Determine the [X, Y] coordinate at the center of the cell enclosing the given text.  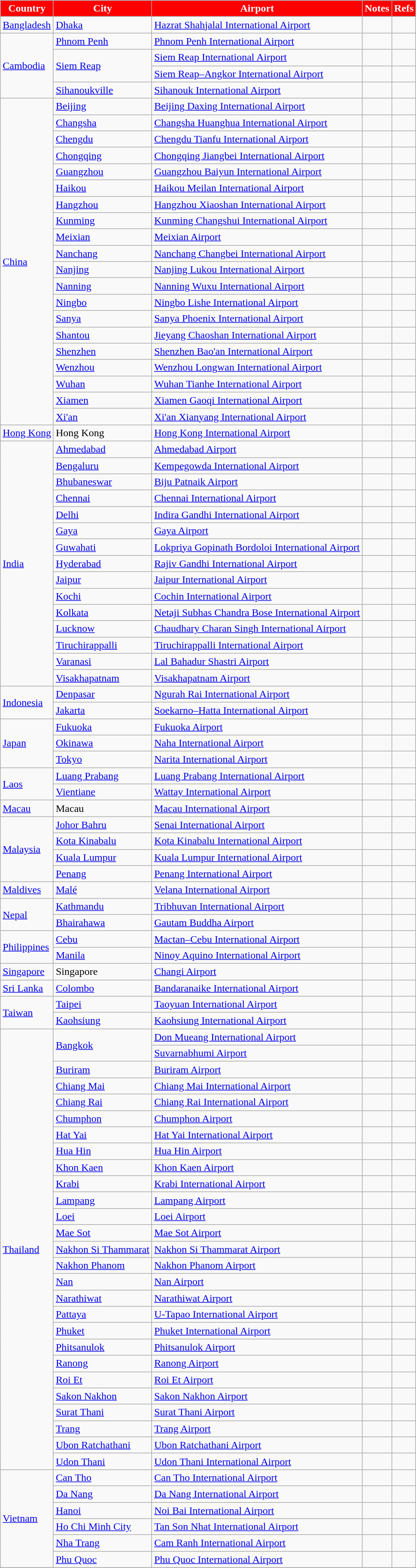
Chongqing Jiangbei International Airport [257, 155]
Jieyang Chaoshan International Airport [257, 335]
Nha Trang [102, 1543]
Mae Sot Airport [257, 1233]
Meixian [102, 237]
Da Nang International Airport [257, 1494]
Gaya [102, 531]
Kempegowda International Airport [257, 465]
Taoyuan International Airport [257, 1004]
Chengdu Tianfu International Airport [257, 139]
Hyderabad [102, 564]
Vietnam [27, 1518]
Chiang Mai International Airport [257, 1086]
U-Tapao International Airport [257, 1315]
Nanjing Lukou International Airport [257, 270]
Lucknow [102, 629]
Ranong Airport [257, 1363]
Kathmandu [102, 906]
Sri Lanka [27, 988]
Krabi International Airport [257, 1184]
Malaysia [27, 849]
Phu Quoc International Airport [257, 1559]
Hua Hin [102, 1151]
Chaudhary Charan Singh International Airport [257, 629]
Ranong [102, 1363]
Notes [377, 9]
Nepal [27, 914]
Lokpriya Gopinath Bordoloi International Airport [257, 547]
Johor Bahru [102, 825]
Bandaranaike International Airport [257, 988]
Nakhon Si Thammarat Airport [257, 1249]
Suvarnabhumi Airport [257, 1053]
Shenzhen Bao'an International Airport [257, 351]
Haikou [102, 188]
Hazrat Shahjalal International Airport [257, 25]
Narita International Airport [257, 760]
Udon Thani [102, 1461]
Beijing [102, 106]
Okinawa [102, 743]
Kunming Changshui International Airport [257, 221]
Delhi [102, 515]
Cambodia [27, 66]
Ninoy Aquino International Airport [257, 955]
Beijing Daxing International Airport [257, 106]
Visakhapatnam Airport [257, 678]
Hua Hin Airport [257, 1151]
Mae Sot [102, 1233]
Trang Airport [257, 1429]
Bengaluru [102, 465]
Wenzhou Longwan International Airport [257, 368]
Kaohsiung International Airport [257, 1021]
Tribhuvan International Airport [257, 906]
Udon Thani International Airport [257, 1461]
Xi'an Xianyang International Airport [257, 416]
Bangkok [102, 1045]
Bangladesh [27, 25]
Chiang Rai International Airport [257, 1102]
Jakarta [102, 710]
Narathiwat Airport [257, 1298]
Da Nang [102, 1494]
Nan [102, 1282]
Vientiane [102, 792]
Taipei [102, 1004]
Manila [102, 955]
Chumphon Airport [257, 1119]
Nanning Wuxu International Airport [257, 286]
Hong Kong International Airport [257, 433]
Malé [102, 890]
Wuhan [102, 384]
Roi Et Airport [257, 1380]
Nanning [102, 286]
Naha International Airport [257, 743]
Guwahati [102, 547]
Luang Prabang International Airport [257, 776]
Hanoi [102, 1510]
Sanya [102, 319]
Soekarno–Hatta International Airport [257, 710]
Chiang Mai [102, 1086]
Ningbo [102, 302]
Varanasi [102, 661]
Ngurah Rai International Airport [257, 694]
Kolkata [102, 612]
Jaipur [102, 580]
Kuala Lumpur [102, 857]
Shenzhen [102, 351]
Surat Thani Airport [257, 1412]
Wuhan Tianhe International Airport [257, 384]
Japan [27, 743]
Gaya Airport [257, 531]
Ubon Ratchathani [102, 1445]
Rajiv Gandhi International Airport [257, 564]
Hat Yai International Airport [257, 1135]
Jaipur International Airport [257, 580]
Loei Airport [257, 1216]
Macau International Airport [257, 808]
Hangzhou Xiaoshan International Airport [257, 205]
Ahmedabad [102, 449]
Nanjing [102, 270]
Chengdu [102, 139]
Roi Et [102, 1380]
Sakon Nakhon [102, 1396]
Can Tho International Airport [257, 1478]
Dhaka [102, 25]
Laos [27, 784]
Siem Reap–Angkor International Airport [257, 74]
Sihanouk International Airport [257, 90]
Lampang Airport [257, 1200]
Refs [404, 9]
Chumphon [102, 1119]
Haikou Meilan International Airport [257, 188]
Chongqing [102, 155]
Changsha Huanghua International Airport [257, 123]
Nanchang [102, 253]
Fukuoka Airport [257, 727]
Surat Thani [102, 1412]
Cochin International Airport [257, 596]
Cam Ranh International Airport [257, 1543]
Xi'an [102, 416]
Chennai International Airport [257, 498]
Phu Quoc [102, 1559]
Indonesia [27, 702]
Phuket [102, 1331]
Siem Reap [102, 66]
Trang [102, 1429]
Don Mueang International Airport [257, 1037]
Nanchang Changbei International Airport [257, 253]
Nakhon Phanom Airport [257, 1266]
Sakon Nakhon Airport [257, 1396]
Cebu [102, 939]
Buriram [102, 1070]
Fukuoka [102, 727]
Krabi [102, 1184]
Loei [102, 1216]
Biju Patnaik Airport [257, 482]
Kochi [102, 596]
Thailand [27, 1249]
Ahmedabad Airport [257, 449]
Chiang Rai [102, 1102]
Country [27, 9]
Changsha [102, 123]
Khon Kaen [102, 1167]
Taiwan [27, 1013]
Phitsanulok Airport [257, 1347]
Khon Kaen Airport [257, 1167]
Mactan–Cebu International Airport [257, 939]
Tokyo [102, 760]
Phuket International Airport [257, 1331]
Netaji Subhas Chandra Bose International Airport [257, 612]
Hat Yai [102, 1135]
Luang Prabang [102, 776]
Penang [102, 874]
China [27, 262]
Sanya Phoenix International Airport [257, 319]
Chennai [102, 498]
Tiruchirappalli International Airport [257, 645]
Indira Gandhi International Airport [257, 515]
Can Tho [102, 1478]
Kaohsiung [102, 1021]
Denpasar [102, 694]
Bhubaneswar [102, 482]
Maldives [27, 890]
Tan Son Nhat International Airport [257, 1527]
Siem Reap International Airport [257, 57]
Nan Airport [257, 1282]
Wattay International Airport [257, 792]
Meixian Airport [257, 237]
Phnom Penh International Airport [257, 41]
Pattaya [102, 1315]
Senai International Airport [257, 825]
Sihanoukville [102, 90]
Velana International Airport [257, 890]
Penang International Airport [257, 874]
Xiamen Gaoqi International Airport [257, 400]
Wenzhou [102, 368]
Phitsanulok [102, 1347]
Changi Airport [257, 971]
Visakhapatnam [102, 678]
Bhairahawa [102, 923]
Colombo [102, 988]
Kota Kinabalu International Airport [257, 841]
Noi Bai International Airport [257, 1510]
Shantou [102, 335]
Nakhon Si Thammarat [102, 1249]
Ubon Ratchathani Airport [257, 1445]
Buriram Airport [257, 1070]
Tiruchirappalli [102, 645]
Nakhon Phanom [102, 1266]
Guangzhou Baiyun International Airport [257, 172]
City [102, 9]
Ningbo Lishe International Airport [257, 302]
Narathiwat [102, 1298]
Ho Chi Minh City [102, 1527]
Lampang [102, 1200]
Kunming [102, 221]
Kota Kinabalu [102, 841]
India [27, 564]
Kuala Lumpur International Airport [257, 857]
Gautam Buddha Airport [257, 923]
Xiamen [102, 400]
Lal Bahadur Shastri Airport [257, 661]
Philippines [27, 947]
Airport [257, 9]
Guangzhou [102, 172]
Hangzhou [102, 205]
Phnom Penh [102, 41]
